Detect which cell encompasses the target text, then output its (X, Y) center coordinate. 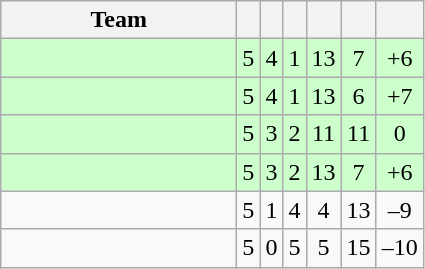
15 (358, 248)
Team (119, 20)
6 (358, 96)
–9 (400, 210)
–10 (400, 248)
+7 (400, 96)
